Identify which cell holds the provided text, then report its [x, y] central coordinate. 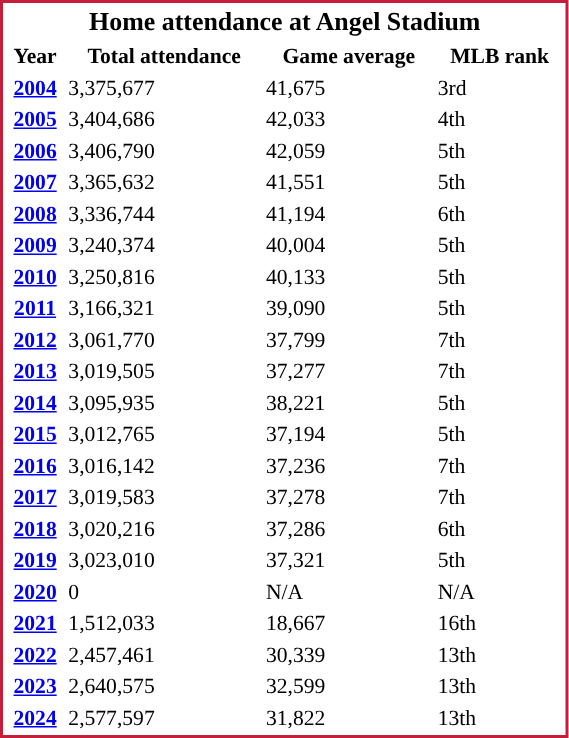
3,095,935 [164, 403]
MLB rank [500, 56]
2012 [34, 340]
3,365,632 [164, 182]
3,019,583 [164, 497]
37,286 [348, 529]
2020 [34, 592]
31,822 [348, 718]
30,339 [348, 655]
3,250,816 [164, 277]
2005 [34, 119]
38,221 [348, 403]
2017 [34, 497]
2004 [34, 88]
3,375,677 [164, 88]
3,016,142 [164, 466]
3,019,505 [164, 371]
2011 [34, 308]
3,336,744 [164, 214]
18,667 [348, 623]
37,277 [348, 371]
2019 [34, 560]
3,166,321 [164, 308]
3,020,216 [164, 529]
40,133 [348, 277]
41,194 [348, 214]
2010 [34, 277]
3rd [500, 88]
2,640,575 [164, 686]
Home attendance at Angel Stadium [284, 22]
37,236 [348, 466]
3,404,686 [164, 119]
32,599 [348, 686]
42,033 [348, 119]
3,061,770 [164, 340]
40,004 [348, 245]
41,551 [348, 182]
Year [34, 56]
37,194 [348, 434]
3,023,010 [164, 560]
1,512,033 [164, 623]
2007 [34, 182]
2009 [34, 245]
3,012,765 [164, 434]
2008 [34, 214]
41,675 [348, 88]
2014 [34, 403]
Total attendance [164, 56]
0 [164, 592]
2024 [34, 718]
2,457,461 [164, 655]
3,406,790 [164, 151]
2013 [34, 371]
16th [500, 623]
37,278 [348, 497]
37,321 [348, 560]
42,059 [348, 151]
Game average [348, 56]
2022 [34, 655]
37,799 [348, 340]
2006 [34, 151]
4th [500, 119]
2023 [34, 686]
39,090 [348, 308]
2018 [34, 529]
2015 [34, 434]
2021 [34, 623]
3,240,374 [164, 245]
2016 [34, 466]
2,577,597 [164, 718]
